Return the (X, Y) coordinate for the center point of the cell that contains the specified text.  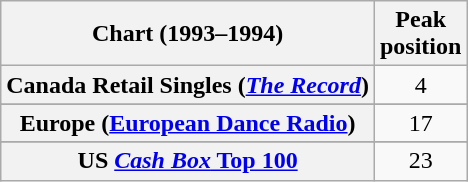
US Cash Box Top 100 (188, 161)
Canada Retail Singles (The Record) (188, 85)
Europe (European Dance Radio) (188, 123)
Peakposition (420, 34)
17 (420, 123)
4 (420, 85)
Chart (1993–1994) (188, 34)
23 (420, 161)
